Detect which cell encompasses the target text, then output its [x, y] center coordinate. 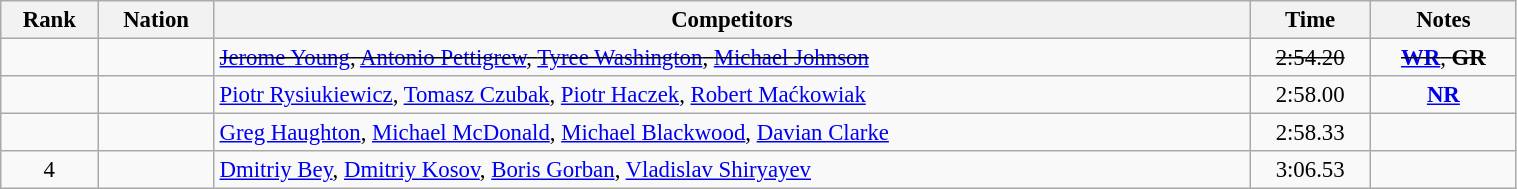
WR, GR [1444, 58]
Piotr Rysiukiewicz, Tomasz Czubak, Piotr Haczek, Robert Maćkowiak [732, 95]
Notes [1444, 20]
NR [1444, 95]
Greg Haughton, Michael McDonald, Michael Blackwood, Davian Clarke [732, 133]
4 [50, 170]
Jerome Young, Antonio Pettigrew, Tyree Washington, Michael Johnson [732, 58]
2:54.20 [1310, 58]
2:58.00 [1310, 95]
2:58.33 [1310, 133]
Rank [50, 20]
3:06.53 [1310, 170]
Dmitriy Bey, Dmitriy Kosov, Boris Gorban, Vladislav Shiryayev [732, 170]
Time [1310, 20]
Competitors [732, 20]
Nation [156, 20]
